Extract the (x, y) coordinate from the center of the cell holding the provided text.  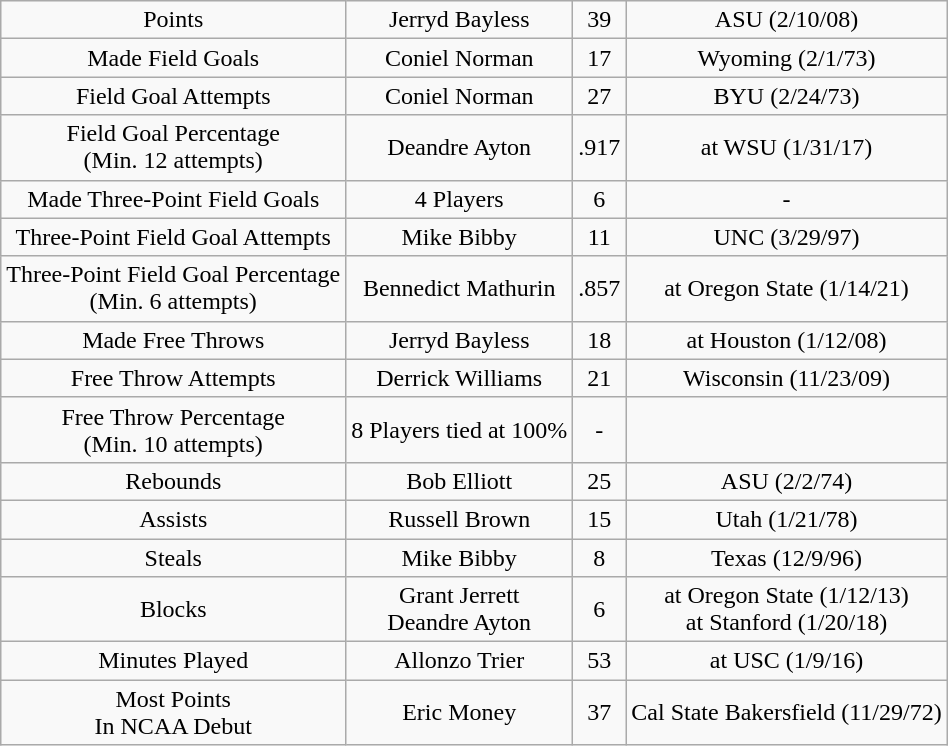
18 (600, 340)
BYU (2/24/73) (786, 96)
Cal State Bakersfield (11/29/72) (786, 712)
Blocks (174, 610)
4 Players (460, 199)
ASU (2/2/74) (786, 481)
Free Throw Attempts (174, 378)
53 (600, 661)
Allonzo Trier (460, 661)
at USC (1/9/16) (786, 661)
Russell Brown (460, 519)
Eric Money (460, 712)
Deandre Ayton (460, 148)
27 (600, 96)
Most PointsIn NCAA Debut (174, 712)
.917 (600, 148)
37 (600, 712)
25 (600, 481)
Assists (174, 519)
Made Three-Point Field Goals (174, 199)
11 (600, 237)
Bennedict Mathurin (460, 288)
Derrick Williams (460, 378)
Minutes Played (174, 661)
Free Throw Percentage(Min. 10 attempts) (174, 430)
at Oregon State (1/14/21) (786, 288)
8 (600, 557)
Rebounds (174, 481)
21 (600, 378)
8 Players tied at 100% (460, 430)
at Oregon State (1/12/13)at Stanford (1/20/18) (786, 610)
Made Field Goals (174, 58)
Wisconsin (11/23/09) (786, 378)
Wyoming (2/1/73) (786, 58)
Utah (1/21/78) (786, 519)
Three-Point Field Goal Attempts (174, 237)
Three-Point Field Goal Percentage(Min. 6 attempts) (174, 288)
Made Free Throws (174, 340)
at Houston (1/12/08) (786, 340)
Steals (174, 557)
15 (600, 519)
ASU (2/10/08) (786, 20)
17 (600, 58)
UNC (3/29/97) (786, 237)
Field Goal Attempts (174, 96)
at WSU (1/31/17) (786, 148)
.857 (600, 288)
Field Goal Percentage(Min. 12 attempts) (174, 148)
39 (600, 20)
Points (174, 20)
Grant JerrettDeandre Ayton (460, 610)
Texas (12/9/96) (786, 557)
Bob Elliott (460, 481)
